Provide the (x, y) coordinate of the cell's center where the given text is located.  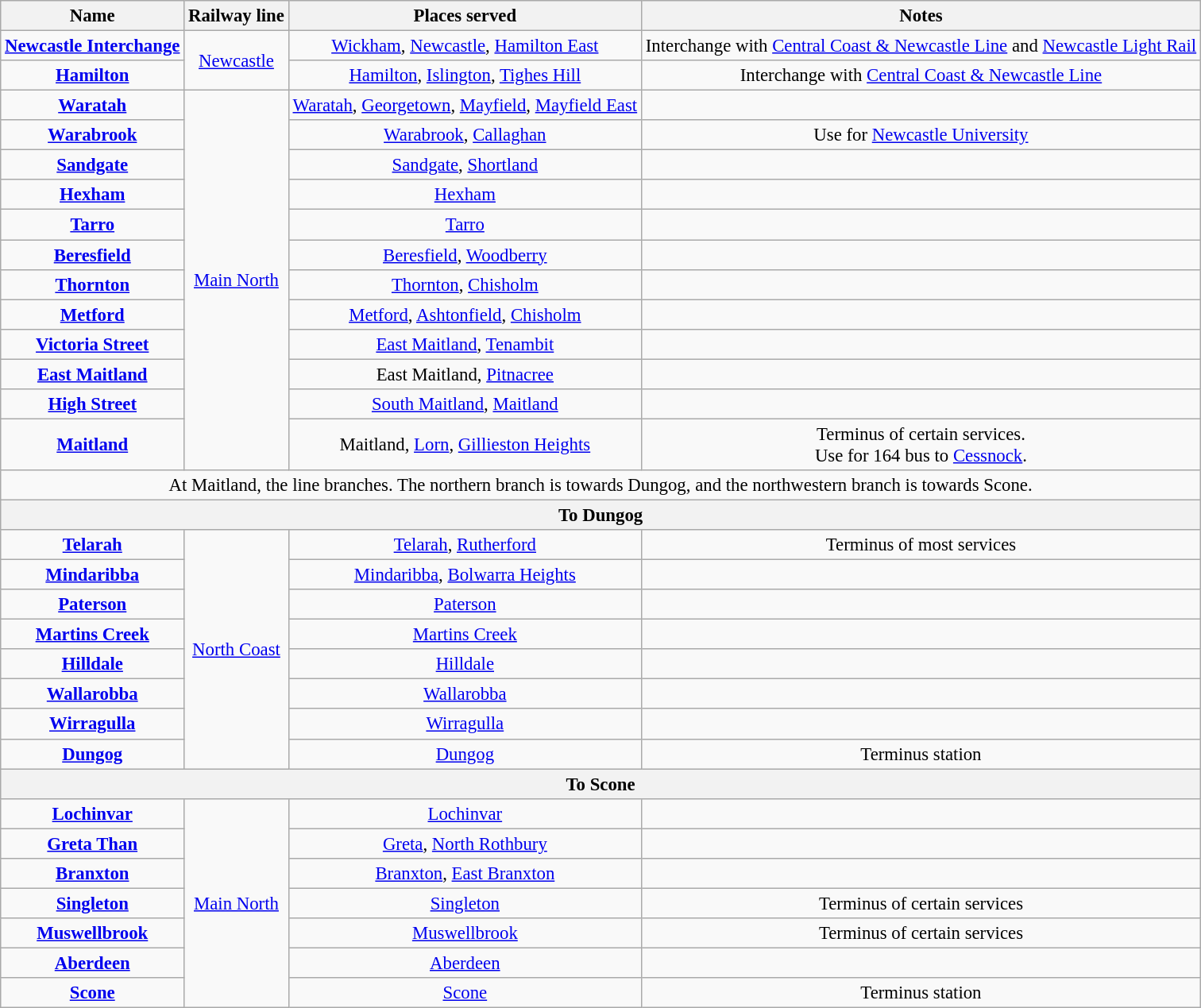
Mindaribba (92, 575)
At Maitland, the line branches. The northern branch is towards Dungog, and the northwestern branch is towards Scone. (600, 485)
Terminus of certain services.Use for 164 bus to Cessnock. (921, 445)
Sandgate (92, 165)
Warabrook (92, 135)
Metford (92, 315)
Newcastle Interchange (92, 46)
Waratah, Georgetown, Mayfield, Mayfield East (465, 106)
To Scone (600, 784)
Mindaribba, Bolwarra Heights (465, 575)
Greta Than (92, 844)
Hamilton (92, 75)
Greta, North Rothbury (465, 844)
Maitland (92, 445)
Terminus of most services (921, 545)
East Maitland, Tenambit (465, 344)
Victoria Street (92, 344)
Beresfield (92, 255)
Waratah (92, 106)
Interchange with Central Coast & Newcastle Line (921, 75)
Wickham, Newcastle, Hamilton East (465, 46)
South Maitland, Maitland (465, 404)
Newcastle (237, 60)
High Street (92, 404)
Branxton (92, 874)
Interchange with Central Coast & Newcastle Line and Newcastle Light Rail (921, 46)
Telarah (92, 545)
Railway line (237, 16)
East Maitland, Pitnacree (465, 374)
Thornton (92, 284)
Places served (465, 16)
Warabrook, Callaghan (465, 135)
Sandgate, Shortland (465, 165)
North Coast (237, 650)
Metford, Ashtonfield, Chisholm (465, 315)
Name (92, 16)
Branxton, East Branxton (465, 874)
To Dungog (600, 515)
Telarah, Rutherford (465, 545)
Maitland, Lorn, Gillieston Heights (465, 445)
Thornton, Chisholm (465, 284)
Hamilton, Islington, Tighes Hill (465, 75)
Use for Newcastle University (921, 135)
Beresfield, Woodberry (465, 255)
East Maitland (92, 374)
Notes (921, 16)
